Extract the (X, Y) coordinate from the center of the cell holding the provided text.  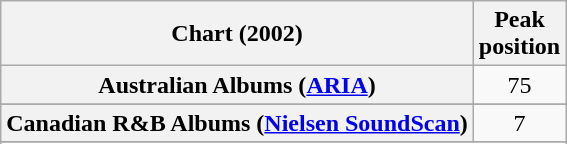
Australian Albums (ARIA) (238, 85)
Canadian R&B Albums (Nielsen SoundScan) (238, 123)
7 (519, 123)
Peak position (519, 34)
75 (519, 85)
Chart (2002) (238, 34)
